Detect which cell encompasses the target text, then output its (x, y) center coordinate. 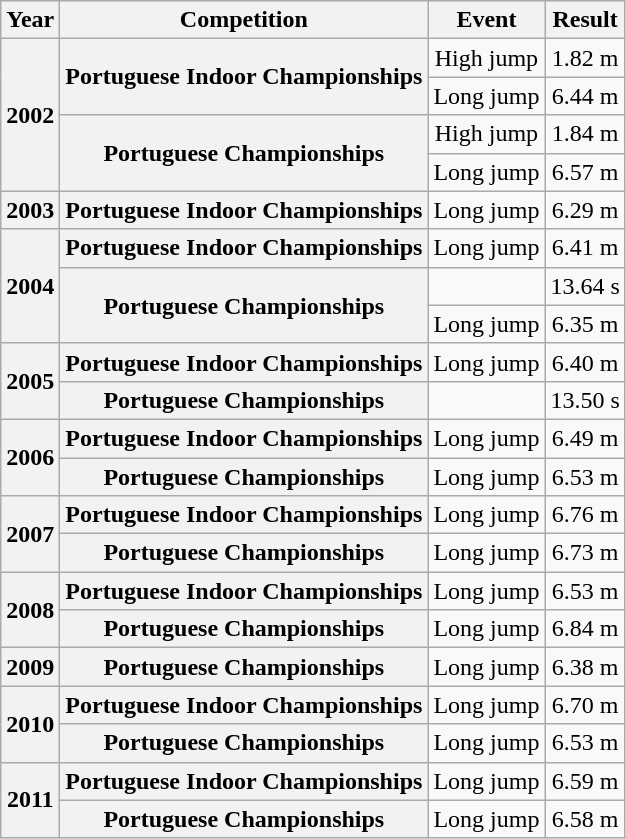
2004 (30, 286)
2005 (30, 381)
6.57 m (585, 172)
6.38 m (585, 667)
2006 (30, 457)
2009 (30, 667)
6.58 m (585, 819)
2010 (30, 724)
2003 (30, 210)
Year (30, 20)
6.29 m (585, 210)
Result (585, 20)
6.59 m (585, 781)
2008 (30, 610)
13.50 s (585, 400)
6.40 m (585, 362)
6.44 m (585, 96)
6.70 m (585, 705)
1.82 m (585, 58)
6.49 m (585, 438)
1.84 m (585, 134)
6.76 m (585, 515)
6.84 m (585, 629)
13.64 s (585, 286)
2007 (30, 534)
Competition (244, 20)
6.41 m (585, 248)
6.73 m (585, 553)
Event (486, 20)
2011 (30, 800)
2002 (30, 115)
6.35 m (585, 324)
